Return [X, Y] of the center of cell containing provided text 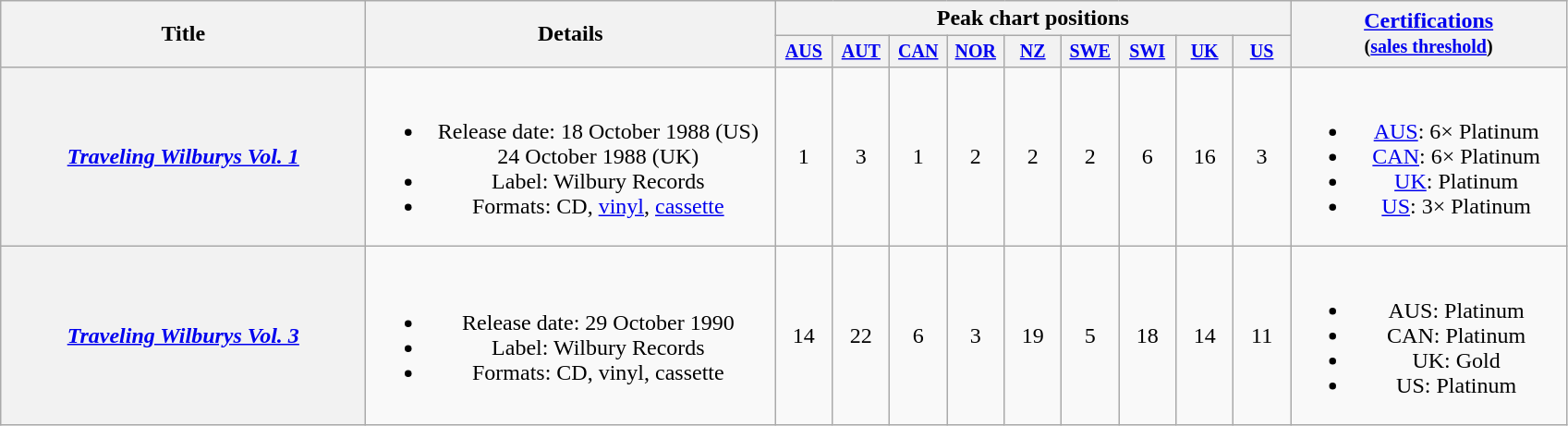
Release date: 18 October 1988 (US) 24 October 1988 (UK)Label: Wilbury RecordsFormats: CD, vinyl, cassette [571, 156]
5 [1090, 335]
22 [861, 335]
Release date: 29 October 1990Label: Wilbury RecordsFormats: CD, vinyl, cassette [571, 335]
19 [1033, 335]
UK [1205, 52]
AUS: PlatinumCAN: PlatinumUK: GoldUS: Platinum [1428, 335]
11 [1262, 335]
Traveling Wilburys Vol. 3 [183, 335]
Certifications(sales threshold) [1428, 34]
AUS [804, 52]
Traveling Wilburys Vol. 1 [183, 156]
Details [571, 34]
SWE [1090, 52]
18 [1148, 335]
Title [183, 34]
AUT [861, 52]
SWI [1148, 52]
AUS: 6× PlatinumCAN: 6× PlatinumUK: PlatinumUS: 3× Platinum [1428, 156]
NOR [976, 52]
CAN [918, 52]
16 [1205, 156]
Peak chart positions [1033, 18]
NZ [1033, 52]
US [1262, 52]
